Extract the (X, Y) coordinate from the center of the cell holding the provided text.  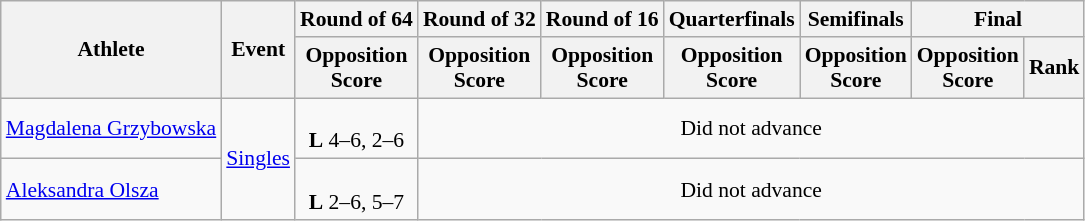
Rank (1054, 68)
Round of 16 (602, 19)
Athlete (112, 50)
L 2–6, 5–7 (356, 190)
Quarterfinals (732, 19)
L 4–6, 2–6 (356, 128)
Event (258, 50)
Semifinals (856, 19)
Round of 32 (480, 19)
Round of 64 (356, 19)
Final (998, 19)
Singles (258, 159)
Magdalena Grzybowska (112, 128)
Aleksandra Olsza (112, 190)
